Provide the [x, y] coordinate of the cell's center where the given text is located.  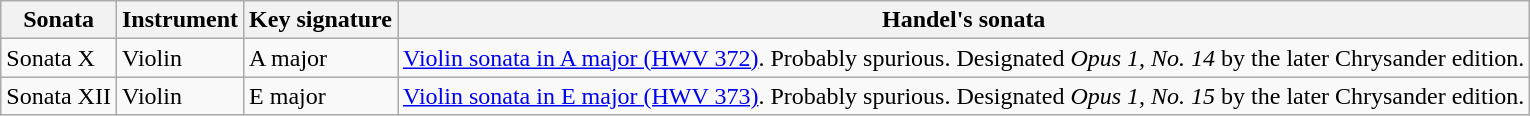
Sonata X [59, 58]
Handel's sonata [964, 20]
Violin sonata in E major (HWV 373). Probably spurious. Designated Opus 1, No. 15 by the later Chrysander edition. [964, 96]
Sonata [59, 20]
Sonata XII [59, 96]
Key signature [321, 20]
A major [321, 58]
Violin sonata in A major (HWV 372). Probably spurious. Designated Opus 1, No. 14 by the later Chrysander edition. [964, 58]
E major [321, 96]
Instrument [180, 20]
